Find where the given text appears and provide that cell's center as (x, y) coordinate. 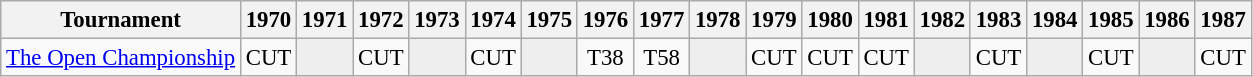
1985 (1111, 20)
1974 (493, 20)
1970 (268, 20)
T58 (661, 58)
1987 (1223, 20)
1978 (718, 20)
1973 (437, 20)
1984 (1055, 20)
1979 (774, 20)
1980 (830, 20)
1983 (998, 20)
1977 (661, 20)
1976 (605, 20)
1981 (886, 20)
1982 (942, 20)
Tournament (121, 20)
1971 (325, 20)
1972 (381, 20)
1975 (549, 20)
The Open Championship (121, 58)
1986 (1167, 20)
T38 (605, 58)
